Capture the cell that displays the provided text and extract its (x, y) central coordinate. 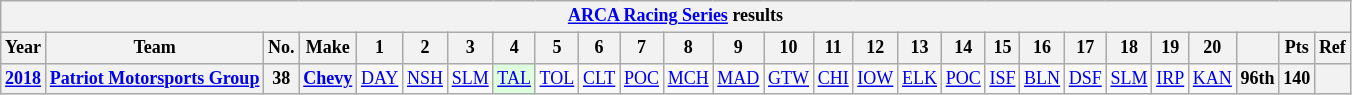
8 (688, 48)
BLN (1042, 78)
12 (876, 48)
ARCA Racing Series results (676, 16)
17 (1085, 48)
9 (738, 48)
10 (789, 48)
No. (282, 48)
NSH (426, 78)
5 (556, 48)
16 (1042, 48)
MCH (688, 78)
14 (963, 48)
7 (642, 48)
Team (154, 48)
TAL (514, 78)
4 (514, 48)
1 (380, 48)
38 (282, 78)
Pts (1297, 48)
3 (470, 48)
Ref (1333, 48)
Chevy (328, 78)
CLT (600, 78)
TOL (556, 78)
ELK (920, 78)
IRP (1170, 78)
DSF (1085, 78)
96th (1258, 78)
GTW (789, 78)
CHI (833, 78)
Patriot Motorsports Group (154, 78)
DAY (380, 78)
Make (328, 48)
19 (1170, 48)
2018 (24, 78)
13 (920, 48)
140 (1297, 78)
Year (24, 48)
15 (1002, 48)
KAN (1213, 78)
ISF (1002, 78)
18 (1129, 48)
20 (1213, 48)
6 (600, 48)
11 (833, 48)
MAD (738, 78)
2 (426, 48)
IOW (876, 78)
